Search for the cell housing the specified text and yield its (x, y) center coordinate. 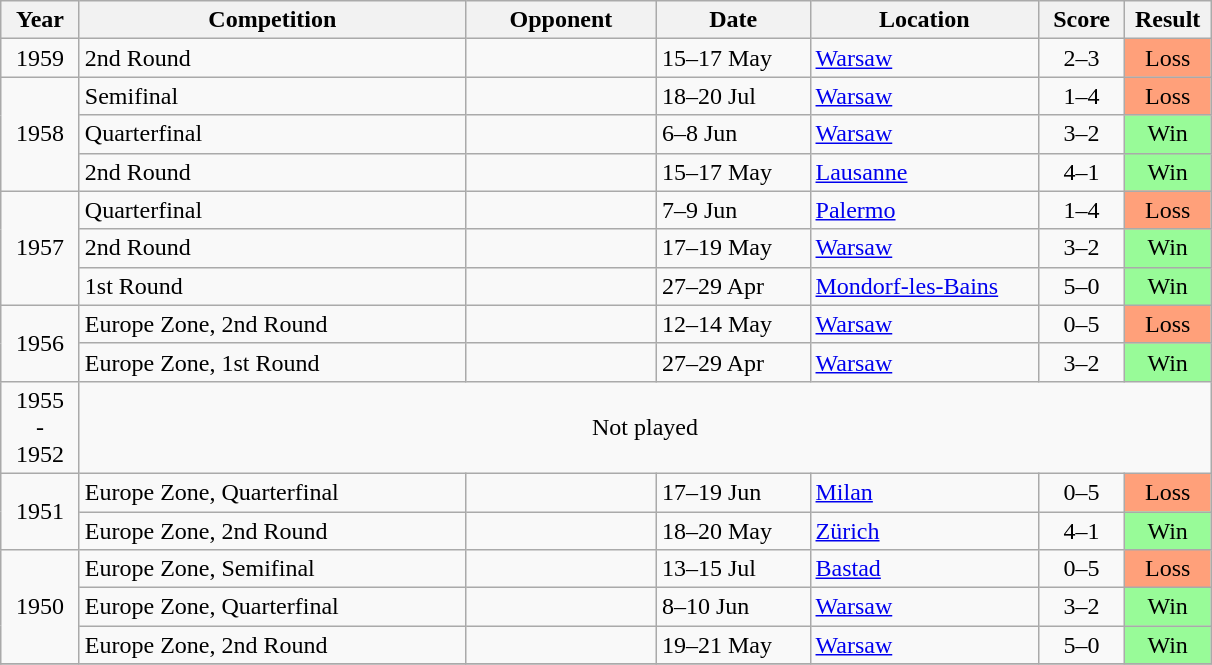
17–19 May (733, 248)
1959 (40, 58)
1956 (40, 343)
1957 (40, 248)
Opponent (560, 20)
1955-1952 (40, 427)
Not played (644, 427)
Palermo (924, 210)
18–20 Jul (733, 96)
Location (924, 20)
Score (1082, 20)
Semifinal (272, 96)
8–10 Jun (733, 607)
Year (40, 20)
Lausanne (924, 172)
Date (733, 20)
12–14 May (733, 324)
7–9 Jun (733, 210)
Mondorf-les-Bains (924, 286)
6–8 Jun (733, 134)
1st Round (272, 286)
2–3 (1082, 58)
1951 (40, 511)
Europe Zone, Semifinal (272, 569)
18–20 May (733, 531)
1958 (40, 134)
1950 (40, 607)
Zürich (924, 531)
Europe Zone, 1st Round (272, 362)
Bastad (924, 569)
Competition (272, 20)
Result (1168, 20)
Milan (924, 492)
17–19 Jun (733, 492)
19–21 May (733, 645)
13–15 Jul (733, 569)
